Extract the [x, y] coordinate from the center of the cell holding the provided text.  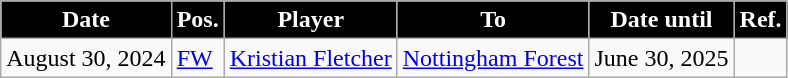
August 30, 2024 [86, 58]
Date until [662, 20]
Date [86, 20]
To [493, 20]
Nottingham Forest [493, 58]
June 30, 2025 [662, 58]
Ref. [760, 20]
Player [310, 20]
Kristian Fletcher [310, 58]
Pos. [198, 20]
FW [198, 58]
